Return (x, y) of the center of cell containing provided text 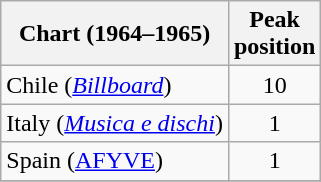
Spain (AFYVE) (115, 161)
Peakposition (274, 34)
Chart (1964–1965) (115, 34)
Chile (Billboard) (115, 85)
10 (274, 85)
Italy (Musica e dischi) (115, 123)
